Locate the cell with the specified text and output its [X, Y] center coordinate. 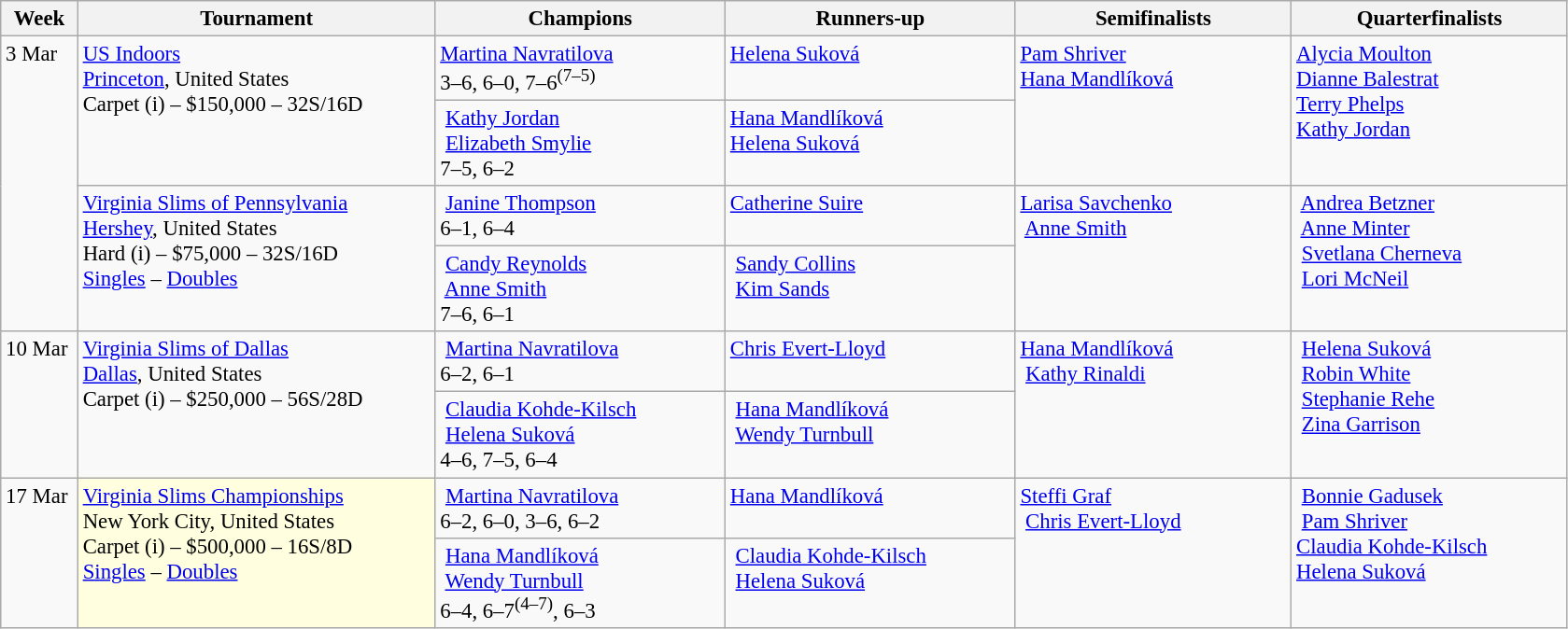
Candy Reynolds Anne Smith7–6, 6–1 [581, 289]
Larisa Savchenko Anne Smith [1153, 259]
10 Mar [39, 405]
17 Mar [39, 552]
3 Mar [39, 185]
Helena Suková Robin White Stephanie Rehe Zina Garrison [1430, 405]
Claudia Kohde-Kilsch Helena Suková [870, 582]
Week [39, 19]
Semifinalists [1153, 19]
Hana Mandlíková Kathy Rinaldi [1153, 405]
Virginia Slims Championships New York City, United States Carpet (i) – $500,000 – 16S/8D Singles – Doubles [256, 552]
Champions [581, 19]
Hana Mandlíková Wendy Turnbull [870, 435]
Martina Navratilova6–2, 6–0, 3–6, 6–2 [581, 508]
Bonnie Gadusek Pam Shriver Claudia Kohde-Kilsch Helena Suková [1430, 552]
Helena Suková [870, 69]
Martina Navratilova 3–6, 6–0, 7–6(7–5) [581, 69]
Andrea Betzner Anne Minter Svetlana Cherneva Lori McNeil [1430, 259]
Catherine Suire [870, 217]
Hana Mandlíková [870, 508]
Runners-up [870, 19]
Alycia Moulton Dianne Balestrat Terry Phelps Kathy Jordan [1430, 112]
Sandy Collins Kim Sands [870, 289]
Chris Evert-Lloyd [870, 362]
Tournament [256, 19]
Pam Shriver Hana Mandlíková [1153, 112]
Virginia Slims of Pennsylvania Hershey, United StatesHard (i) – $75,000 – 32S/16D Singles – Doubles [256, 259]
Martina Navratilova6–2, 6–1 [581, 362]
US Indoors Princeton, United States Carpet (i) – $150,000 – 32S/16D [256, 112]
Kathy Jordan Elizabeth Smylie 7–5, 6–2 [581, 144]
Quarterfinalists [1430, 19]
Hana Mandlíková Helena Suková [870, 144]
Claudia Kohde-Kilsch Helena Suková4–6, 7–5, 6–4 [581, 435]
Hana Mandlíková Wendy Turnbull 6–4, 6–7(4–7), 6–3 [581, 582]
Steffi Graf Chris Evert-Lloyd [1153, 552]
Janine Thompson6–1, 6–4 [581, 217]
Virginia Slims of Dallas Dallas, United States Carpet (i) – $250,000 – 56S/28D [256, 405]
